Locate the cell with the specified text and output its (X, Y) center coordinate. 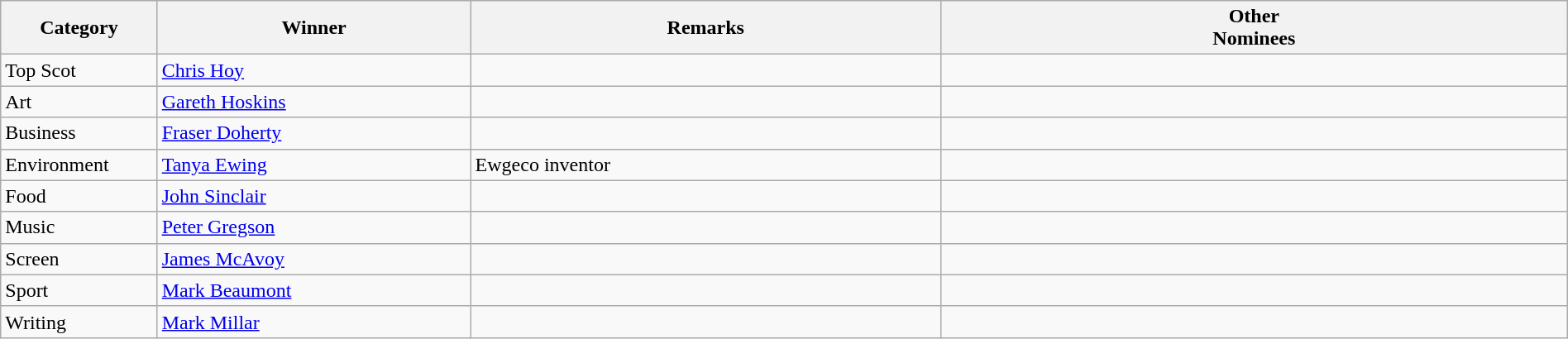
Mark Millar (314, 322)
Sport (79, 290)
Environment (79, 165)
OtherNominees (1254, 28)
Chris Hoy (314, 70)
Gareth Hoskins (314, 102)
Top Scot (79, 70)
Food (79, 196)
Winner (314, 28)
Category (79, 28)
Business (79, 133)
Writing (79, 322)
Tanya Ewing (314, 165)
Remarks (705, 28)
Art (79, 102)
James McAvoy (314, 259)
Mark Beaumont (314, 290)
Ewgeco inventor (705, 165)
Peter Gregson (314, 227)
John Sinclair (314, 196)
Music (79, 227)
Screen (79, 259)
Fraser Doherty (314, 133)
